Output the (X, Y) coordinate of the center of the cell containing the given text.  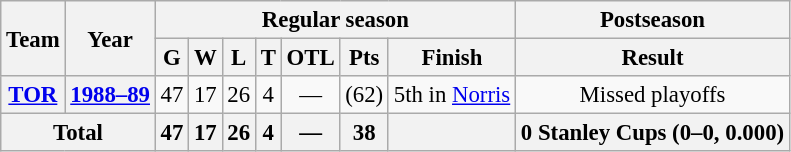
(62) (364, 95)
Total (78, 133)
OTL (310, 58)
Finish (452, 58)
W (206, 58)
Postseason (653, 20)
Missed playoffs (653, 95)
0 Stanley Cups (0–0, 0.000) (653, 133)
Team (33, 38)
Result (653, 58)
G (172, 58)
Regular season (335, 20)
Year (110, 38)
L (238, 58)
Pts (364, 58)
T (268, 58)
1988–89 (110, 95)
5th in Norris (452, 95)
38 (364, 133)
TOR (33, 95)
